Return the (x, y) coordinate for the center point of the cell that contains the specified text.  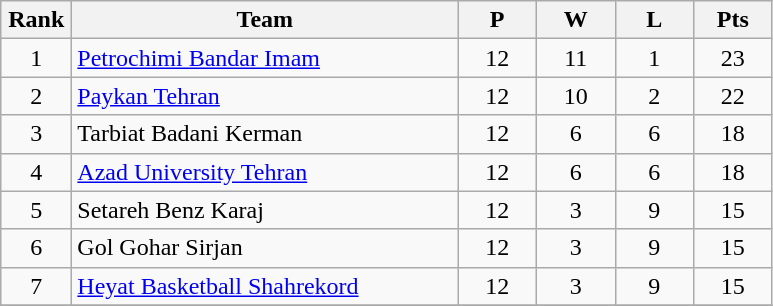
22 (734, 96)
P (498, 20)
7 (36, 286)
Pts (734, 20)
11 (576, 58)
Rank (36, 20)
Petrochimi Bandar Imam (265, 58)
10 (576, 96)
Team (265, 20)
Setareh Benz Karaj (265, 210)
5 (36, 210)
W (576, 20)
Heyat Basketball Shahrekord (265, 286)
Azad University Tehran (265, 172)
Gol Gohar Sirjan (265, 248)
Tarbiat Badani Kerman (265, 134)
4 (36, 172)
23 (734, 58)
L (654, 20)
Paykan Tehran (265, 96)
